Locate the cell with the specified text and output its [X, Y] center coordinate. 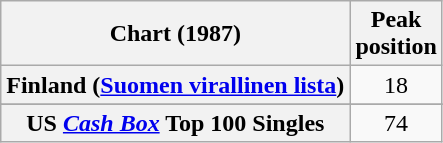
18 [396, 85]
74 [396, 123]
Finland (Suomen virallinen lista) [176, 85]
Chart (1987) [176, 34]
US Cash Box Top 100 Singles [176, 123]
Peakposition [396, 34]
